Capture the cell that displays the provided text and extract its (x, y) central coordinate. 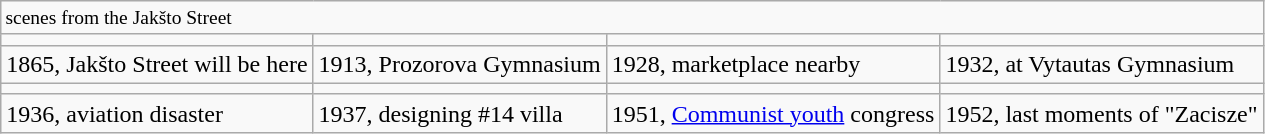
scenes from the Jakšto Street (632, 18)
1937, designing #14 villa (460, 113)
1928, marketplace nearby (773, 64)
1913, Prozorova Gymnasium (460, 64)
1932, at Vytautas Gymnasium (1102, 64)
1951, Communist youth congress (773, 113)
1865, Jakšto Street will be here (157, 64)
1952, last moments of "Zacisze" (1102, 113)
1936, aviation disaster (157, 113)
